Search for the cell housing the specified text and yield its [x, y] center coordinate. 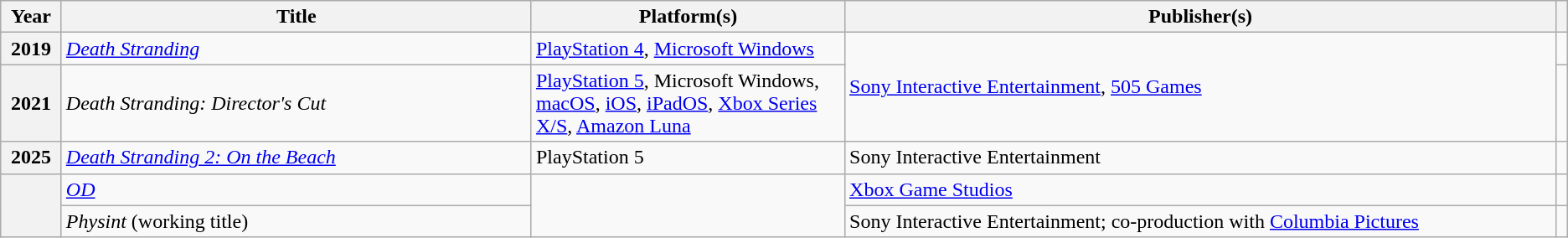
2025 [32, 158]
OD [297, 189]
Death Stranding 2: On the Beach [297, 158]
Death Stranding [297, 49]
Death Stranding: Director's Cut [297, 103]
PlayStation 4, Microsoft Windows [688, 49]
Physint (working title) [297, 221]
2021 [32, 103]
Title [297, 17]
Sony Interactive Entertainment [1201, 158]
Publisher(s) [1201, 17]
Xbox Game Studios [1201, 189]
Sony Interactive Entertainment, 505 Games [1201, 87]
2019 [32, 49]
Platform(s) [688, 17]
PlayStation 5 [688, 158]
Sony Interactive Entertainment; co-production with Columbia Pictures [1201, 221]
Year [32, 17]
PlayStation 5, Microsoft Windows, macOS, iOS, iPadOS, Xbox Series X/S, Amazon Luna [688, 103]
